Determine the [x, y] coordinate at the center of the cell enclosing the given text.  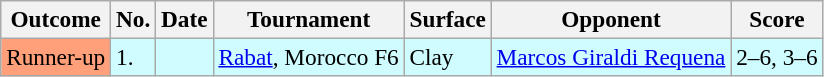
Score [777, 19]
Rabat, Morocco F6 [308, 57]
Outcome [56, 19]
Surface [448, 19]
Opponent [611, 19]
2–6, 3–6 [777, 57]
Clay [448, 57]
Tournament [308, 19]
1. [134, 57]
Date [184, 19]
Marcos Giraldi Requena [611, 57]
No. [134, 19]
Runner-up [56, 57]
